Identify which cell holds the provided text, then report its [X, Y] central coordinate. 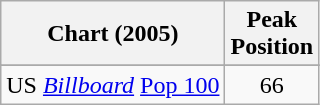
66 [272, 85]
US Billboard Pop 100 [113, 85]
PeakPosition [272, 34]
Chart (2005) [113, 34]
